Search for the cell housing the specified text and yield its (x, y) center coordinate. 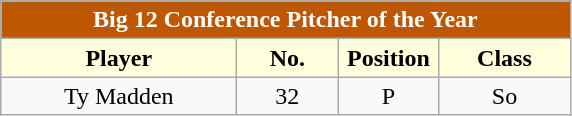
Class (504, 58)
So (504, 96)
Ty Madden (119, 96)
P (388, 96)
Position (388, 58)
Player (119, 58)
No. (288, 58)
Big 12 Conference Pitcher of the Year (286, 20)
32 (288, 96)
